Find where the given text appears and provide that cell's center as (x, y) coordinate. 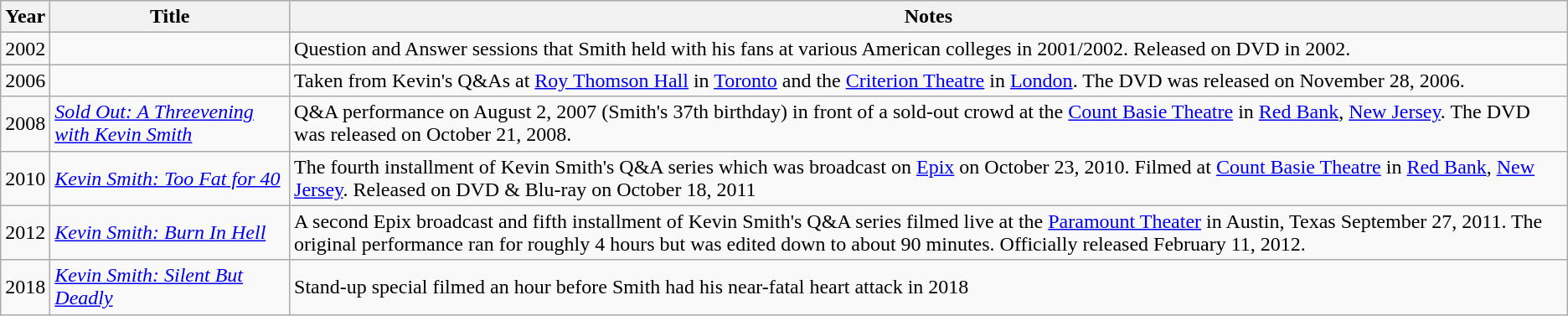
Notes (929, 17)
Kevin Smith: Too Fat for 40 (170, 178)
2012 (25, 233)
Taken from Kevin's Q&As at Roy Thomson Hall in Toronto and the Criterion Theatre in London. The DVD was released on November 28, 2006. (929, 80)
Kevin Smith: Silent But Deadly (170, 287)
2018 (25, 287)
Year (25, 17)
Question and Answer sessions that Smith held with his fans at various American colleges in 2001/2002. Released on DVD in 2002. (929, 49)
Sold Out: A Threevening with Kevin Smith (170, 124)
2008 (25, 124)
2006 (25, 80)
2002 (25, 49)
Kevin Smith: Burn In Hell (170, 233)
2010 (25, 178)
Title (170, 17)
Stand-up special filmed an hour before Smith had his near-fatal heart attack in 2018 (929, 287)
